Scan for the cell matching the given text and deliver its (x, y) coordinate at center. 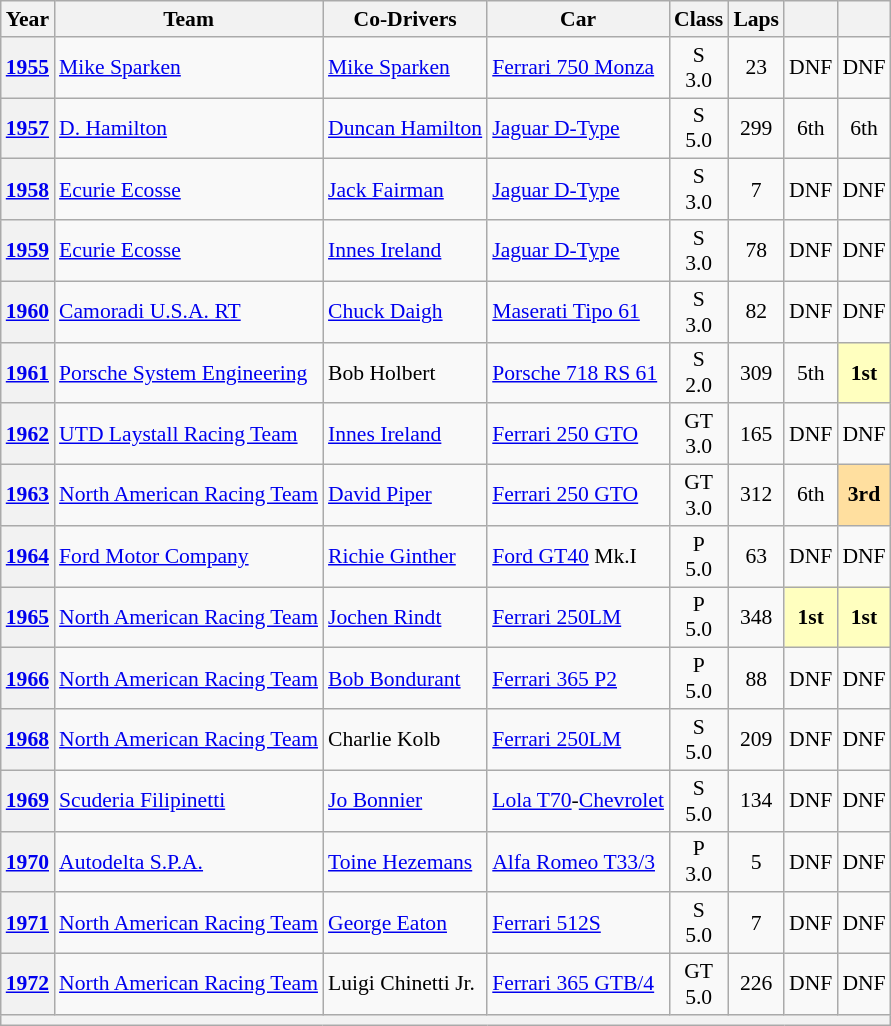
299 (756, 128)
5 (756, 862)
134 (756, 800)
1971 (28, 924)
63 (756, 556)
1965 (28, 618)
Team (188, 19)
Richie Ginther (405, 556)
Porsche System Engineering (188, 372)
David Piper (405, 496)
S2.0 (698, 372)
George Eaton (405, 924)
P3.0 (698, 862)
1969 (28, 800)
Jochen Rindt (405, 618)
Co-Drivers (405, 19)
Autodelta S.P.A. (188, 862)
Maserati Tipo 61 (578, 312)
78 (756, 250)
1966 (28, 678)
D. Hamilton (188, 128)
1962 (28, 434)
Scuderia Filipinetti (188, 800)
226 (756, 984)
Duncan Hamilton (405, 128)
Ferrari 365 P2 (578, 678)
1960 (28, 312)
Car (578, 19)
82 (756, 312)
23 (756, 68)
Toine Hezemans (405, 862)
Ford GT40 Mk.I (578, 556)
88 (756, 678)
3rd (864, 496)
Charlie Kolb (405, 740)
Year (28, 19)
209 (756, 740)
Jo Bonnier (405, 800)
Ferrari 750 Monza (578, 68)
Bob Holbert (405, 372)
1963 (28, 496)
Ferrari 512S (578, 924)
348 (756, 618)
1955 (28, 68)
Porsche 718 RS 61 (578, 372)
309 (756, 372)
Lola T70-Chevrolet (578, 800)
1958 (28, 190)
1959 (28, 250)
UTD Laystall Racing Team (188, 434)
Laps (756, 19)
Jack Fairman (405, 190)
Alfa Romeo T33/3 (578, 862)
1961 (28, 372)
Class (698, 19)
GT5.0 (698, 984)
165 (756, 434)
1964 (28, 556)
1957 (28, 128)
Bob Bondurant (405, 678)
1972 (28, 984)
Chuck Daigh (405, 312)
Ford Motor Company (188, 556)
Camoradi U.S.A. RT (188, 312)
1970 (28, 862)
1968 (28, 740)
Luigi Chinetti Jr. (405, 984)
312 (756, 496)
5th (810, 372)
Ferrari 365 GTB/4 (578, 984)
